For the text-containing cell, return its midpoint in (x, y) coordinate format. 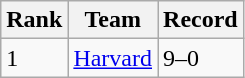
9–0 (201, 58)
Team (113, 20)
Rank (34, 20)
Harvard (113, 58)
1 (34, 58)
Record (201, 20)
